Find where the given text appears and provide that cell's center as [X, Y] coordinate. 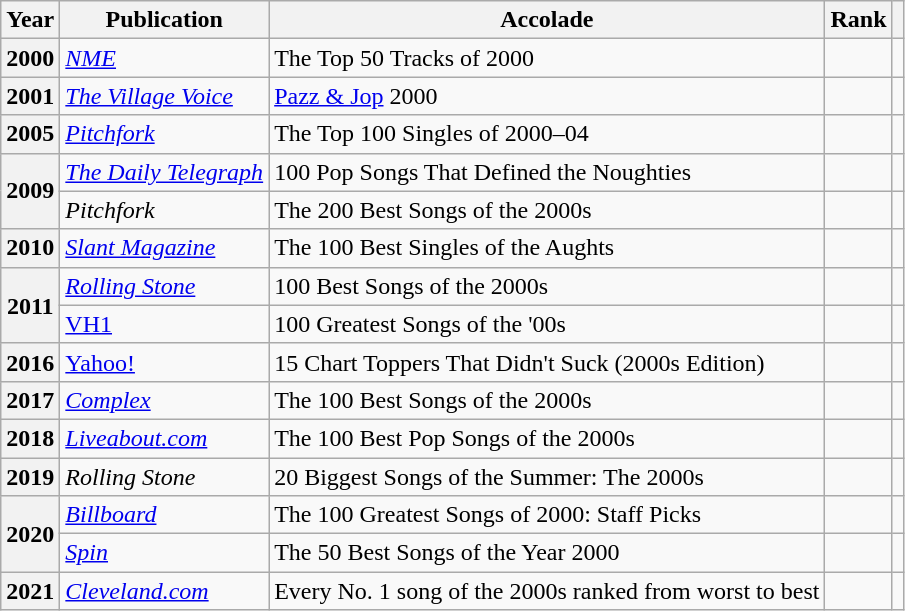
Liveabout.com [164, 438]
The 100 Greatest Songs of 2000: Staff Picks [547, 515]
The Daily Telegraph [164, 172]
2017 [30, 400]
NME [164, 58]
2000 [30, 58]
The Top 100 Singles of 2000–04 [547, 134]
20 Biggest Songs of the Summer: The 2000s [547, 477]
15 Chart Toppers That Didn't Suck (2000s Edition) [547, 362]
The Top 50 Tracks of 2000 [547, 58]
Cleveland.com [164, 591]
100 Greatest Songs of the '00s [547, 324]
Year [30, 20]
The Village Voice [164, 96]
100 Best Songs of the 2000s [547, 286]
The 50 Best Songs of the Year 2000 [547, 553]
Spin [164, 553]
2016 [30, 362]
Billboard [164, 515]
Complex [164, 400]
The 100 Best Pop Songs of the 2000s [547, 438]
2009 [30, 191]
2005 [30, 134]
Accolade [547, 20]
2001 [30, 96]
Rank [858, 20]
2019 [30, 477]
2010 [30, 248]
Yahoo! [164, 362]
The 100 Best Singles of the Aughts [547, 248]
2018 [30, 438]
The 200 Best Songs of the 2000s [547, 210]
100 Pop Songs That Defined the Noughties [547, 172]
Pazz & Jop 2000 [547, 96]
Slant Magazine [164, 248]
Publication [164, 20]
Every No. 1 song of the 2000s ranked from worst to best [547, 591]
2020 [30, 534]
2011 [30, 305]
VH1 [164, 324]
2021 [30, 591]
The 100 Best Songs of the 2000s [547, 400]
